Identify which cell holds the provided text, then report its [X, Y] central coordinate. 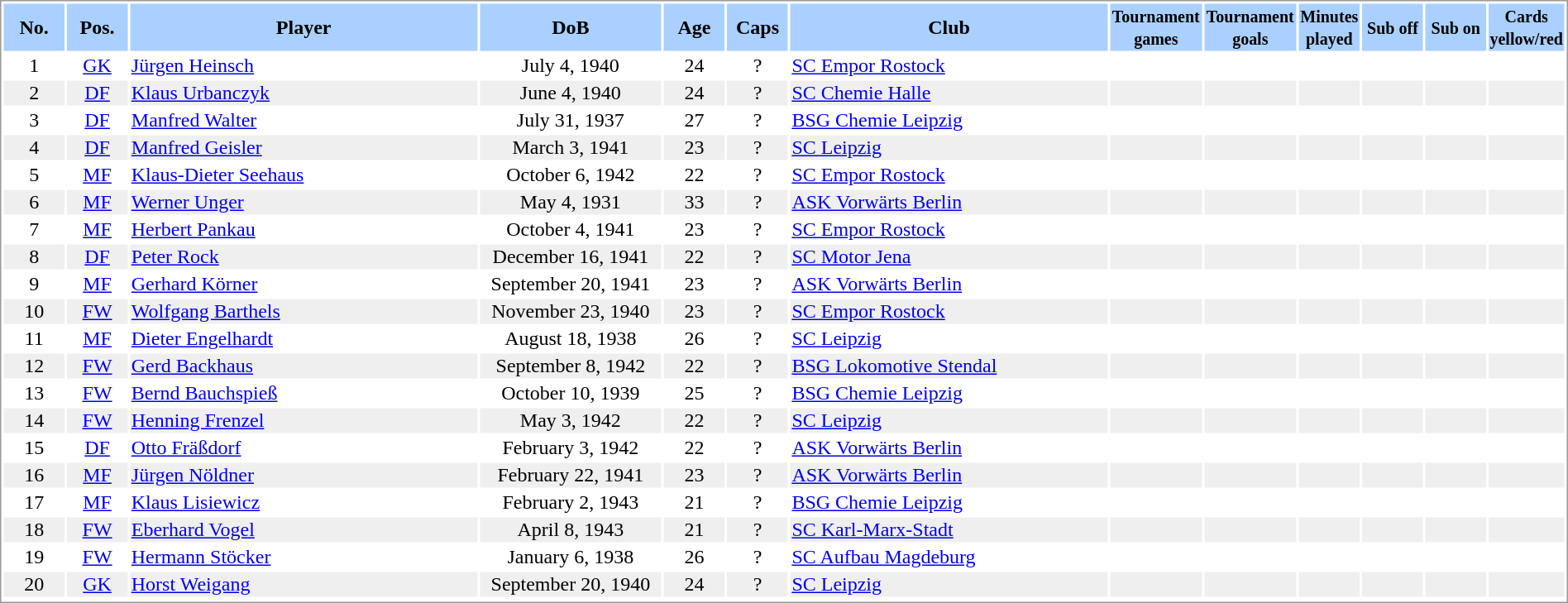
Peter Rock [304, 257]
SC Motor Jena [949, 257]
May 3, 1942 [571, 421]
Jürgen Nöldner [304, 476]
DoB [571, 26]
Gerd Backhaus [304, 366]
March 3, 1941 [571, 148]
Henning Frenzel [304, 421]
February 2, 1943 [571, 502]
SC Karl-Marx-Stadt [949, 530]
September 8, 1942 [571, 366]
Tournamentgames [1156, 26]
Wolfgang Barthels [304, 312]
Pos. [98, 26]
25 [695, 393]
Player [304, 26]
May 4, 1931 [571, 203]
3 [33, 120]
BSG Lokomotive Stendal [949, 366]
Bernd Bauchspieß [304, 393]
Sub off [1393, 26]
Klaus-Dieter Seehaus [304, 175]
No. [33, 26]
Otto Fräßdorf [304, 447]
Dieter Engelhardt [304, 338]
Manfred Geisler [304, 148]
January 6, 1938 [571, 557]
11 [33, 338]
December 16, 1941 [571, 257]
33 [695, 203]
July 4, 1940 [571, 65]
18 [33, 530]
September 20, 1941 [571, 284]
SC Aufbau Magdeburg [949, 557]
April 8, 1943 [571, 530]
October 6, 1942 [571, 175]
15 [33, 447]
9 [33, 284]
Gerhard Körner [304, 284]
Age [695, 26]
Werner Unger [304, 203]
12 [33, 366]
Minutesplayed [1329, 26]
8 [33, 257]
Hermann Stöcker [304, 557]
February 22, 1941 [571, 476]
October 4, 1941 [571, 229]
19 [33, 557]
Horst Weigang [304, 585]
Cardsyellow/red [1527, 26]
July 31, 1937 [571, 120]
Tournamentgoals [1250, 26]
Klaus Lisiewicz [304, 502]
Herbert Pankau [304, 229]
September 20, 1940 [571, 585]
Caps [758, 26]
November 23, 1940 [571, 312]
Club [949, 26]
6 [33, 203]
14 [33, 421]
1 [33, 65]
February 3, 1942 [571, 447]
4 [33, 148]
5 [33, 175]
16 [33, 476]
27 [695, 120]
2 [33, 93]
20 [33, 585]
SC Chemie Halle [949, 93]
Klaus Urbanczyk [304, 93]
7 [33, 229]
10 [33, 312]
Jürgen Heinsch [304, 65]
17 [33, 502]
Manfred Walter [304, 120]
Eberhard Vogel [304, 530]
13 [33, 393]
June 4, 1940 [571, 93]
Sub on [1456, 26]
October 10, 1939 [571, 393]
August 18, 1938 [571, 338]
